Return (x, y) of the center of cell containing provided text 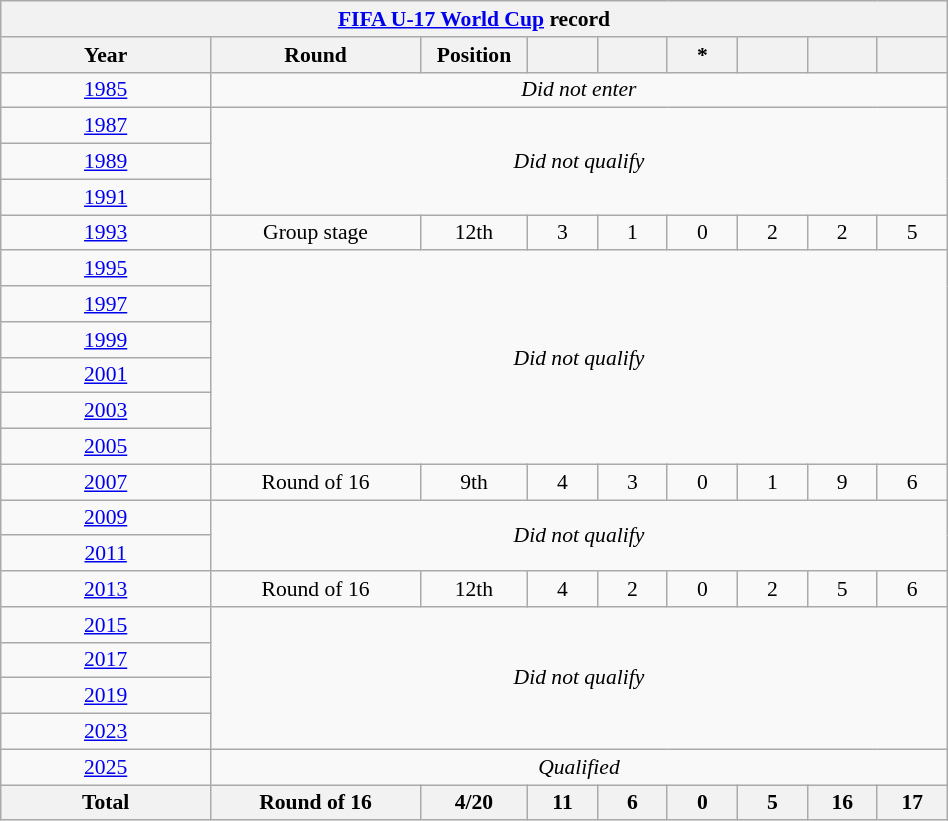
1987 (106, 126)
2003 (106, 411)
17 (912, 803)
2007 (106, 482)
2013 (106, 589)
2025 (106, 767)
Did not enter (580, 90)
9th (474, 482)
1985 (106, 90)
Group stage (316, 233)
1989 (106, 162)
2009 (106, 518)
2017 (106, 660)
2005 (106, 447)
Total (106, 803)
2011 (106, 554)
2001 (106, 375)
Position (474, 55)
1995 (106, 269)
2023 (106, 732)
FIFA U-17 World Cup record (474, 19)
* (702, 55)
4/20 (474, 803)
Qualified (580, 767)
Round (316, 55)
1999 (106, 340)
1997 (106, 304)
1993 (106, 233)
9 (842, 482)
16 (842, 803)
2019 (106, 696)
Year (106, 55)
11 (563, 803)
1991 (106, 197)
2015 (106, 625)
